Return [x, y] of the center of cell containing provided text 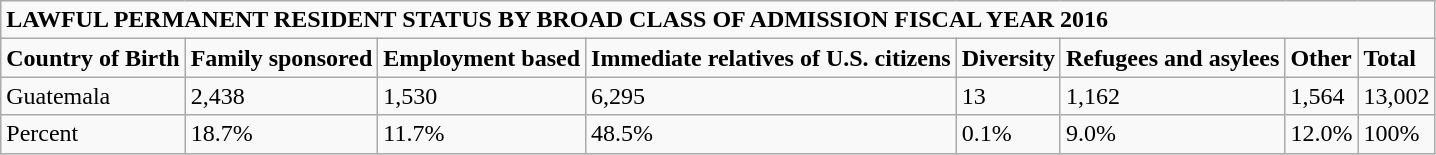
Total [1396, 58]
Refugees and asylees [1172, 58]
1,530 [482, 96]
Other [1322, 58]
Immediate relatives of U.S. citizens [772, 58]
Employment based [482, 58]
100% [1396, 134]
Percent [93, 134]
1,162 [1172, 96]
0.1% [1008, 134]
9.0% [1172, 134]
13,002 [1396, 96]
48.5% [772, 134]
Diversity [1008, 58]
18.7% [282, 134]
Country of Birth [93, 58]
6,295 [772, 96]
1,564 [1322, 96]
12.0% [1322, 134]
Family sponsored [282, 58]
2,438 [282, 96]
Guatemala [93, 96]
13 [1008, 96]
11.7% [482, 134]
LAWFUL PERMANENT RESIDENT STATUS BY BROAD CLASS OF ADMISSION FISCAL YEAR 2016 [718, 20]
